Search for the cell housing the specified text and yield its (X, Y) center coordinate. 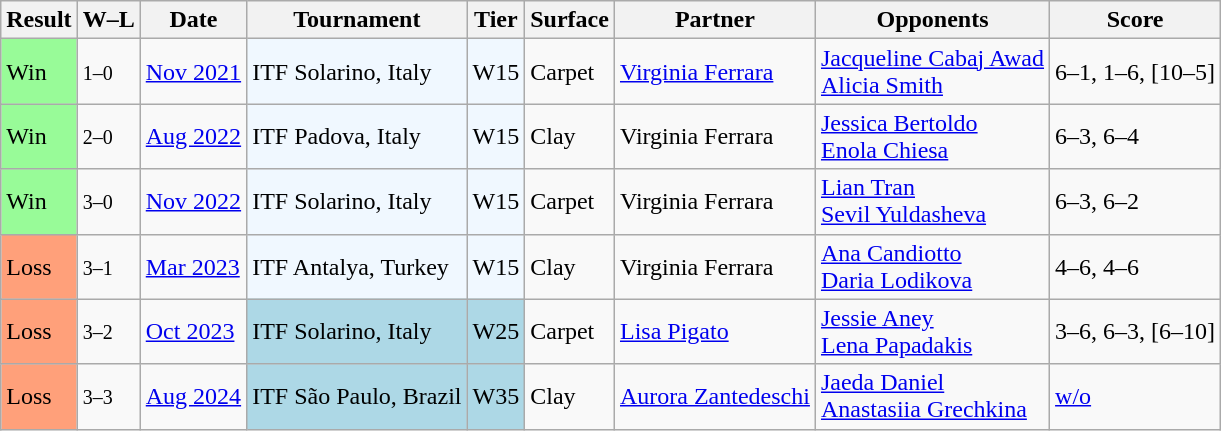
Mar 2023 (193, 266)
Ana Candiotto Daria Lodikova (932, 266)
w/o (1136, 396)
Partner (714, 20)
Oct 2023 (193, 332)
Surface (570, 20)
ITF Padova, Italy (357, 136)
3–3 (108, 396)
Lisa Pigato (714, 332)
Jessica Bertoldo Enola Chiesa (932, 136)
W–L (108, 20)
W25 (496, 332)
ITF São Paulo, Brazil (357, 396)
Tier (496, 20)
Opponents (932, 20)
3–2 (108, 332)
W35 (496, 396)
Score (1136, 20)
Result (39, 20)
Tournament (357, 20)
1–0 (108, 72)
Jessie Aney Lena Papadakis (932, 332)
Jacqueline Cabaj Awad Alicia Smith (932, 72)
ITF Antalya, Turkey (357, 266)
Jaeda Daniel Anastasiia Grechkina (932, 396)
Nov 2021 (193, 72)
Aug 2022 (193, 136)
4–6, 4–6 (1136, 266)
Aug 2024 (193, 396)
3–6, 6–3, [6–10] (1136, 332)
Nov 2022 (193, 202)
Lian Tran Sevil Yuldasheva (932, 202)
Date (193, 20)
6–1, 1–6, [10–5] (1136, 72)
6–3, 6–2 (1136, 202)
3–1 (108, 266)
2–0 (108, 136)
3–0 (108, 202)
6–3, 6–4 (1136, 136)
Aurora Zantedeschi (714, 396)
